Search for the cell housing the specified text and yield its (x, y) center coordinate. 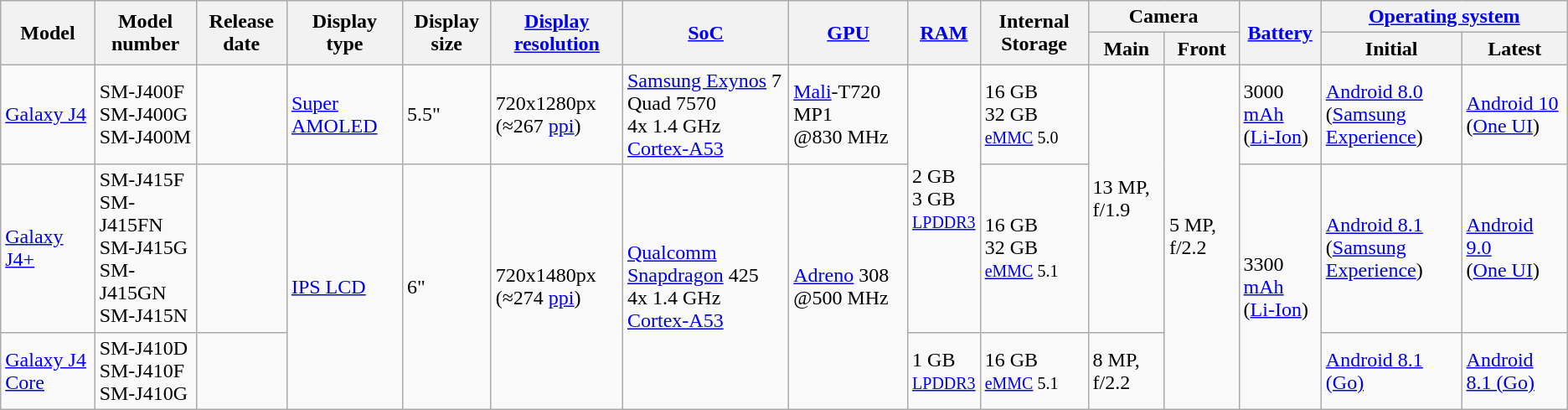
Android 10(One UI) (1514, 114)
16 GB32 GBeMMC 5.1 (1034, 248)
Display type (344, 33)
Android 8.1(Samsung Experience) (1391, 248)
Model (48, 33)
720x1280px(≈267 ppi) (556, 114)
Latest (1514, 49)
5.5" (446, 114)
Qualcomm Snapdragon 4254x 1.4 GHz Cortex-A53 (705, 287)
Main (1126, 49)
IPS LCD (344, 287)
Galaxy J4+ (48, 248)
Android 9.0(One UI) (1514, 248)
Operating system (1444, 17)
2 GB3 GBLPDDR3 (945, 198)
8 MP, f/2.2 (1126, 371)
Front (1201, 49)
Internal Storage (1034, 33)
Camera (1163, 17)
Adreno 308@500 MHz (848, 287)
GPU (848, 33)
3300 mAh(Li-Ion) (1280, 287)
13 MP, f/1.9 (1126, 198)
Super AMOLED (344, 114)
Battery (1280, 33)
16 GBeMMC 5.1 (1034, 371)
Display resolution (556, 33)
SM-J410DSM-J410FSM-J410G (146, 371)
6" (446, 287)
5 MP, f/2.2 (1201, 236)
SoC (705, 33)
Galaxy J4 Core (48, 371)
Initial (1391, 49)
Model number (146, 33)
Android 8.0(Samsung Experience) (1391, 114)
Display size (446, 33)
Mali-T720 MP1@830 MHz (848, 114)
RAM (945, 33)
720x1480px(≈274 ppi) (556, 287)
SM-J400FSM-J400GSM-J400M (146, 114)
Samsung Exynos 7 Quad 75704x 1.4 GHz Cortex-A53 (705, 114)
1 GBLPDDR3 (945, 371)
Release date (241, 33)
16 GB32 GBeMMC 5.0 (1034, 114)
SM-J415FSM-J415FNSM-J415GSM-J415GNSM-J415N (146, 248)
3000 mAh(Li-Ion) (1280, 114)
Galaxy J4 (48, 114)
